Pinpoint the cell where the given text exists, returning its [X, Y] midpoint coordinate. 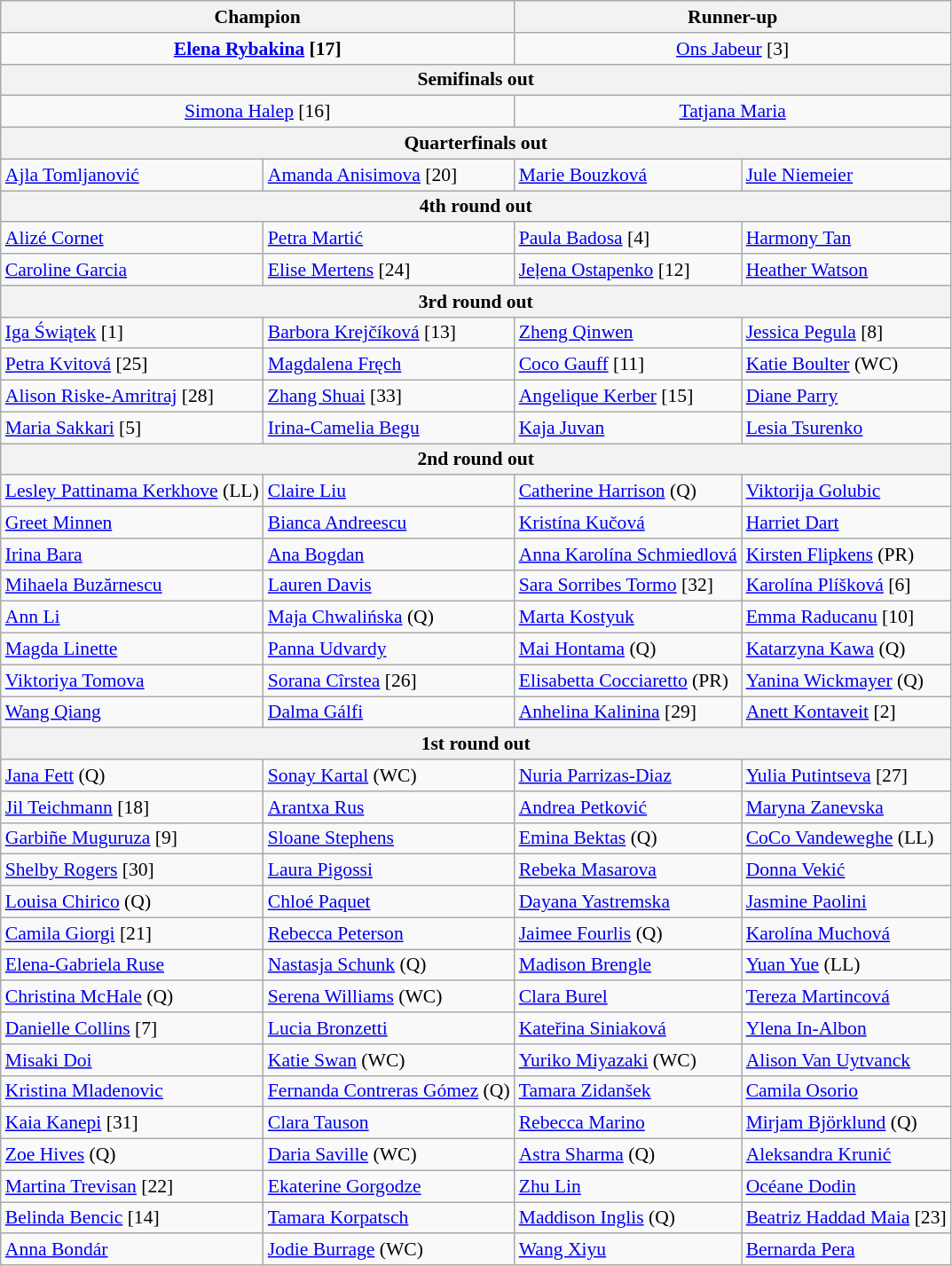
Katie Swan (WC) [389, 1060]
Harriet Dart [846, 523]
Irina-Camelia Begu [389, 428]
Ana Bogdan [389, 554]
Zheng Qinwen [628, 333]
Elena-Gabriela Ruse [132, 965]
Runner-up [733, 17]
Andrea Petković [628, 807]
Rebeka Masarova [628, 870]
Amanda Anisimova [20] [389, 175]
4th round out [476, 207]
Diane Parry [846, 397]
Kristina Mladenovic [132, 1091]
Yanina Wickmayer (Q) [846, 680]
Dalma Gálfi [389, 712]
Misaki Doi [132, 1060]
Zhang Shuai [33] [389, 397]
Petra Martić [389, 239]
Christina McHale (Q) [132, 997]
Maja Chwalińska (Q) [389, 617]
Emma Raducanu [10] [846, 617]
Alizé Cornet [132, 239]
Kateřina Siniaková [628, 1028]
Jule Niemeier [846, 175]
Lesley Pattinama Kerkhove (LL) [132, 491]
Rebecca Peterson [389, 933]
Jeļena Ostapenko [12] [628, 270]
Claire Liu [389, 491]
Anna Karolína Schmiedlová [628, 554]
Maryna Zanevska [846, 807]
Ekaterine Gorgodze [389, 1186]
Serena Williams (WC) [389, 997]
Elise Mertens [24] [389, 270]
Jodie Burrage (WC) [389, 1250]
Tamara Korpatsch [389, 1218]
Maria Sakkari [5] [132, 428]
3rd round out [476, 302]
Angelique Kerber [15] [628, 397]
Katie Boulter (WC) [846, 365]
Viktoriya Tomova [132, 680]
Ann Li [132, 617]
Elisabetta Cocciaretto (PR) [628, 680]
Karolína Plíšková [6] [846, 586]
Paula Badosa [4] [628, 239]
Anna Bondár [132, 1250]
Océane Dodin [846, 1186]
Jil Teichmann [18] [132, 807]
Yuan Yue (LL) [846, 965]
Kaia Kanepi [31] [132, 1123]
Arantxa Rus [389, 807]
Camila Osorio [846, 1091]
Karolína Muchová [846, 933]
Jana Fett (Q) [132, 775]
Wang Xiyu [628, 1250]
Camila Giorgi [21] [132, 933]
Madison Brengle [628, 965]
Ons Jabeur [3] [733, 49]
Rebecca Marino [628, 1123]
Iga Świątek [1] [132, 333]
Belinda Bencic [14] [132, 1218]
Bernarda Pera [846, 1250]
Maddison Inglis (Q) [628, 1218]
Anett Kontaveit [2] [846, 712]
Sara Sorribes Tormo [32] [628, 586]
Sloane Stephens [389, 838]
Fernanda Contreras Gómez (Q) [389, 1091]
Tamara Zidanšek [628, 1091]
Kristína Kučová [628, 523]
Clara Tauson [389, 1123]
Ylena In-Albon [846, 1028]
Magdalena Fręch [389, 365]
Daria Saville (WC) [389, 1155]
Laura Pigossi [389, 870]
Tereza Martincová [846, 997]
Yuriko Miyazaki (WC) [628, 1060]
Elena Rybakina [17] [257, 49]
Mirjam Björklund (Q) [846, 1123]
Clara Burel [628, 997]
Tatjana Maria [733, 112]
Zhu Lin [628, 1186]
Harmony Tan [846, 239]
Emina Bektas (Q) [628, 838]
Quarterfinals out [476, 144]
Mihaela Buzărnescu [132, 586]
Mai Hontama (Q) [628, 649]
Dayana Yastremska [628, 902]
Sorana Cîrstea [26] [389, 680]
Marta Kostyuk [628, 617]
Martina Trevisan [22] [132, 1186]
Ajla Tomljanović [132, 175]
Aleksandra Krunić [846, 1155]
Lauren Davis [389, 586]
Anhelina Kalinina [29] [628, 712]
Alison Riske-Amritraj [28] [132, 397]
Jaimee Fourlis (Q) [628, 933]
Magda Linette [132, 649]
Yulia Putintseva [27] [846, 775]
Nastasja Schunk (Q) [389, 965]
Kirsten Flipkens (PR) [846, 554]
Katarzyna Kawa (Q) [846, 649]
Barbora Krejčíková [13] [389, 333]
Wang Qiang [132, 712]
Lucia Bronzetti [389, 1028]
Astra Sharma (Q) [628, 1155]
Louisa Chirico (Q) [132, 902]
Jasmine Paolini [846, 902]
2nd round out [476, 460]
Heather Watson [846, 270]
Coco Gauff [11] [628, 365]
Viktorija Golubic [846, 491]
Simona Halep [16] [257, 112]
CoCo Vandeweghe (LL) [846, 838]
Caroline Garcia [132, 270]
Kaja Juvan [628, 428]
Garbiñe Muguruza [9] [132, 838]
Bianca Andreescu [389, 523]
Beatriz Haddad Maia [23] [846, 1218]
Irina Bara [132, 554]
Nuria Parrizas-Diaz [628, 775]
Zoe Hives (Q) [132, 1155]
Danielle Collins [7] [132, 1028]
Marie Bouzková [628, 175]
Shelby Rogers [30] [132, 870]
Chloé Paquet [389, 902]
Semifinals out [476, 80]
Sonay Kartal (WC) [389, 775]
Lesia Tsurenko [846, 428]
Greet Minnen [132, 523]
Champion [257, 17]
Jessica Pegula [8] [846, 333]
Catherine Harrison (Q) [628, 491]
Petra Kvitová [25] [132, 365]
Panna Udvardy [389, 649]
Alison Van Uytvanck [846, 1060]
Donna Vekić [846, 870]
1st round out [476, 744]
